Output the (x, y) coordinate of the center of the cell containing the given text.  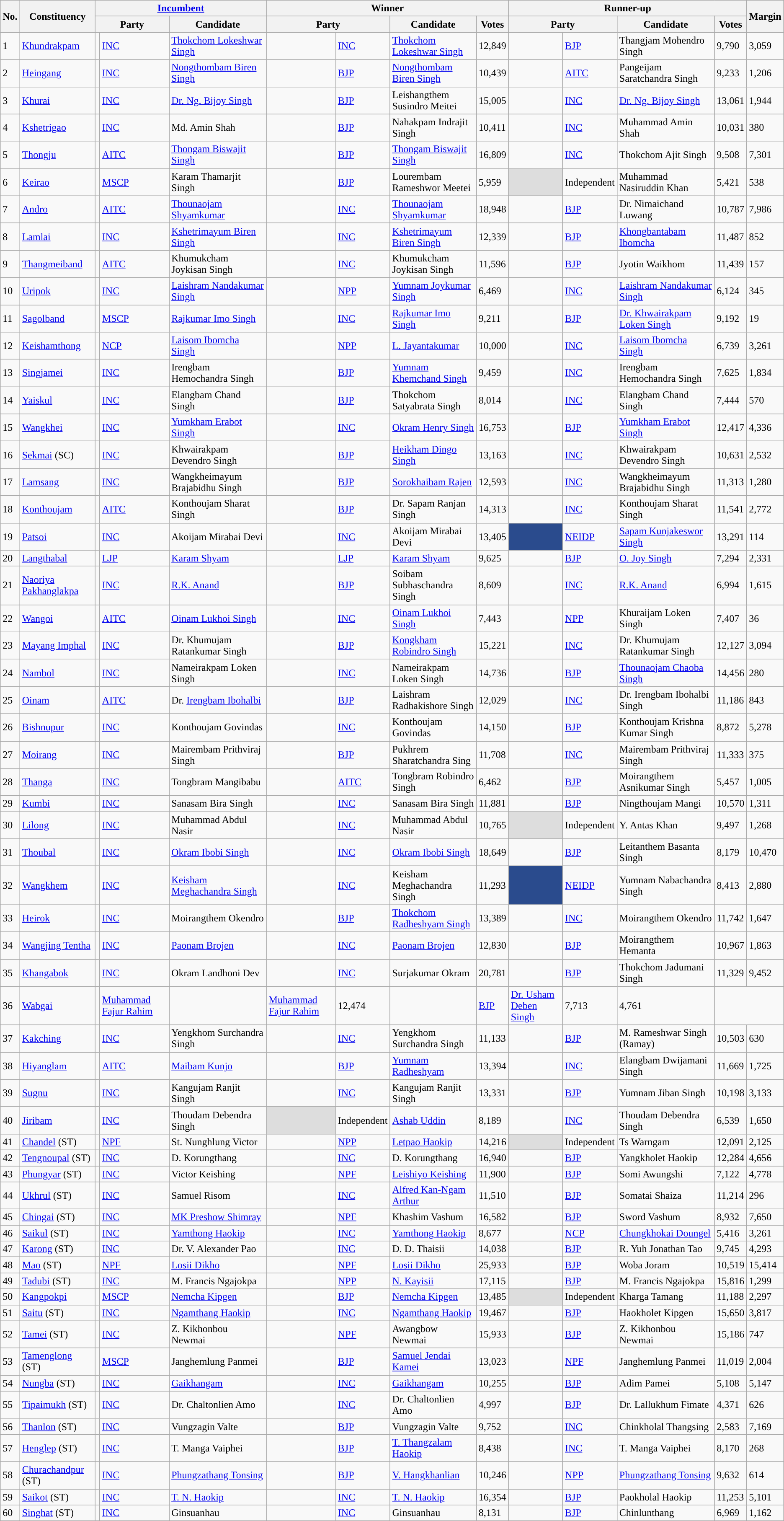
4 (10, 127)
1,280 (765, 482)
29 (10, 804)
11,900 (493, 1174)
Laishram Radhakishore Singh (433, 700)
11,133 (493, 1038)
15,933 (493, 1334)
9,632 (730, 1475)
1,647 (765, 918)
Surjakumar Okram (433, 973)
12,593 (493, 482)
14,313 (493, 510)
Alfred Kan-Ngam Arthur (433, 1196)
31 (10, 852)
Wangkhem (57, 885)
Woba Joram (665, 1265)
10,470 (765, 852)
43 (10, 1174)
5,421 (730, 182)
7 (10, 210)
10,198 (730, 1093)
16 (10, 455)
8,872 (730, 727)
Oinam (57, 700)
9,497 (730, 825)
2,772 (765, 510)
39 (10, 1093)
8 (10, 236)
Chinlunthang (665, 1513)
7,986 (765, 210)
L. Jayantakumar (433, 346)
Khundrakpam (57, 46)
Leishiyo Keishing (433, 1174)
2,331 (765, 558)
40 (10, 1120)
Sugnu (57, 1093)
42 (10, 1158)
13,389 (493, 918)
8,609 (493, 585)
18,649 (493, 852)
Khurai (57, 101)
13,394 (493, 1066)
9,508 (730, 155)
5,278 (765, 727)
114 (765, 536)
Churachandpur (ST) (57, 1475)
Yumnam Nabachandra Singh (665, 885)
26 (10, 727)
38 (10, 1066)
Winner (387, 8)
Karong (ST) (57, 1249)
Moirangthem Hemanta (665, 945)
852 (765, 236)
6,469 (493, 291)
Khongbantabam Ibomcha (665, 236)
Sword Vashum (665, 1217)
Konthoujam (57, 510)
Nungba (ST) (57, 1383)
5,108 (730, 1383)
Sorokhaibam Rajen (433, 482)
345 (765, 291)
Nahakpam Indrajit Singh (433, 127)
Ukhrul (ST) (57, 1196)
Kongkham Robindro Singh (433, 645)
Sekmai (SC) (57, 455)
1 (10, 46)
Runner-up (627, 8)
Sapam Kunjakeswor Singh (665, 536)
52 (10, 1334)
3,133 (765, 1093)
14,736 (493, 673)
7,301 (765, 155)
5,457 (730, 782)
60 (10, 1513)
Dr. Irengbam Ibohalbi (218, 700)
11,186 (730, 700)
55 (10, 1405)
10,765 (493, 825)
M. Rameshwar Singh (Ramay) (665, 1038)
22 (10, 618)
12,830 (493, 945)
7,122 (730, 1174)
6,462 (493, 782)
10,570 (730, 804)
Kharga Tamang (665, 1297)
7,444 (730, 401)
14,216 (493, 1142)
6,124 (730, 291)
6 (10, 182)
Singjamei (57, 373)
Thokchom Ajit Singh (665, 155)
MK Preshow Shimray (218, 1217)
4,293 (765, 1249)
Wangjing Tentha (57, 945)
10,631 (730, 455)
Kshetrigao (57, 127)
1,834 (765, 373)
843 (765, 700)
Thokchom Radheshyam Singh (433, 918)
5,147 (765, 1383)
11,293 (493, 885)
12,284 (730, 1158)
Letpao Haokip (433, 1142)
Y. Antas Khan (665, 825)
Thokchom Satyabrata Singh (433, 401)
5,101 (765, 1497)
44 (10, 1196)
1,299 (765, 1281)
25,933 (493, 1265)
16,354 (493, 1497)
10 (10, 291)
Khangabok (57, 973)
Jyotin Waikhom (665, 264)
13 (10, 373)
747 (765, 1334)
Saikot (ST) (57, 1497)
11,487 (730, 236)
Lourembam Rameshwor Meetei (433, 182)
48 (10, 1265)
8,131 (493, 1513)
Heikham Dingo Singh (433, 455)
37 (10, 1038)
5 (10, 155)
8,170 (730, 1448)
Thangjam Mohendro Singh (665, 46)
10,246 (493, 1475)
25 (10, 700)
Sagolband (57, 318)
296 (765, 1196)
10,031 (730, 127)
Karam Thamarjit Singh (218, 182)
Hiyanglam (57, 1066)
2,583 (730, 1426)
Tongbram Robindro Singh (433, 782)
16,582 (493, 1217)
11 (10, 318)
13,485 (493, 1297)
Yangkholet Haokip (665, 1158)
Wangkhei (57, 427)
Thanlon (ST) (57, 1426)
14,456 (730, 673)
16,809 (493, 155)
Ningthoujam Mangi (665, 804)
Lilong (57, 825)
3,059 (765, 46)
Tongbram Mangibabu (218, 782)
Chandel (ST) (57, 1142)
Moirang (57, 754)
54 (10, 1383)
Henglep (ST) (57, 1448)
9,192 (730, 318)
8,179 (730, 852)
9,752 (493, 1426)
Konthoujam Krishna Kumar Singh (665, 727)
35 (10, 973)
58 (10, 1475)
11,439 (730, 264)
8,189 (493, 1120)
Okram Landhoni Dev (218, 973)
Muhammad Nasiruddin Khan (665, 182)
Thongju (57, 155)
12,127 (730, 645)
41 (10, 1142)
Nambol (57, 673)
12,339 (493, 236)
O. Joy Singh (665, 558)
Ashab Uddin (433, 1120)
4,778 (765, 1174)
2,004 (765, 1362)
Leishangthem Susindro Meitei (433, 101)
17,115 (493, 1281)
Somatai Shaiza (665, 1196)
Langthabal (57, 558)
Dr. Nimaichand Luwang (665, 210)
Kumbi (57, 804)
380 (765, 127)
No. (10, 16)
Phungyar (ST) (57, 1174)
32 (10, 885)
9,625 (493, 558)
20 (10, 558)
9,745 (730, 1249)
7,294 (730, 558)
12,091 (730, 1142)
Dr. Sapam Ranjan Singh (433, 510)
13,163 (493, 455)
10,411 (493, 127)
51 (10, 1313)
Heirok (57, 918)
30 (10, 825)
Maibam Kunjo (218, 1066)
9,211 (493, 318)
6,969 (730, 1513)
5,959 (493, 182)
Singhat (ST) (57, 1513)
7,650 (765, 1217)
5,416 (730, 1233)
12,417 (730, 427)
Dr. Irengbam Ibohalbi Singh (665, 700)
15,005 (493, 101)
10,787 (730, 210)
9,459 (493, 373)
Yumnam Khemchand Singh (433, 373)
13,023 (493, 1362)
13,061 (730, 101)
Patsoi (57, 536)
Saitu (ST) (57, 1313)
Muhammad Amin Shah (665, 127)
Lamlai (57, 236)
Tengnoupal (ST) (57, 1158)
11,541 (730, 510)
Thokchom Jadumani Singh (665, 973)
4,997 (493, 1405)
Andro (57, 210)
Khuraijam Loken Singh (665, 618)
Dr. Khwairakpam Loken Singh (665, 318)
Samuel Jendai Kamei (433, 1362)
50 (10, 1297)
11,188 (730, 1297)
3,094 (765, 645)
7,169 (765, 1426)
Leitanthem Basanta Singh (665, 852)
630 (765, 1038)
21 (10, 585)
49 (10, 1281)
6,994 (730, 585)
Chungkhokai Doungel (665, 1233)
11,214 (730, 1196)
Margin (765, 16)
27 (10, 754)
8,014 (493, 401)
4,371 (730, 1405)
Thanga (57, 782)
24 (10, 673)
7,443 (493, 618)
10,439 (493, 73)
Chinkholal Thangsing (665, 1426)
626 (765, 1405)
St. Nunghlung Victor (218, 1142)
1,268 (765, 825)
Yaiskul (57, 401)
280 (765, 673)
2,297 (765, 1297)
Kangpokpi (57, 1297)
33 (10, 918)
11,313 (730, 482)
Elangbam Dwijamani Singh (665, 1066)
13,291 (730, 536)
2,125 (765, 1142)
1,206 (765, 73)
10,000 (493, 346)
D. D. Thaisii (433, 1249)
11,333 (730, 754)
Keirao (57, 182)
1,311 (765, 804)
Wabgai (57, 1006)
57 (10, 1448)
8,438 (493, 1448)
Uripok (57, 291)
15 (10, 427)
Awangbow Newmai (433, 1334)
19,467 (493, 1313)
Paokholal Haokip (665, 1497)
15,816 (730, 1281)
59 (10, 1497)
Yumnam Jiban Singh (665, 1093)
Lamsang (57, 482)
15,221 (493, 645)
T. Thangzalam Haokip (433, 1448)
17 (10, 482)
10,255 (493, 1383)
Saikul (ST) (57, 1233)
9,790 (730, 46)
11,708 (493, 754)
8,932 (730, 1217)
14,038 (493, 1249)
34 (10, 945)
Dr. Usham Deben Singh (535, 1006)
614 (765, 1475)
Tamenglong (ST) (57, 1362)
20,781 (493, 973)
Thoubal (57, 852)
Mao (ST) (57, 1265)
Chingai (ST) (57, 1217)
8,677 (493, 1233)
N. Kayisii (433, 1281)
12,474 (363, 1006)
2,532 (765, 455)
Jiribam (57, 1120)
Thounaojam Chaoba Singh (665, 673)
Yumnam Joykumar Singh (433, 291)
45 (10, 1217)
Moirangthem Asnikumar Singh (665, 782)
Wangoi (57, 618)
53 (10, 1362)
9 (10, 264)
Pangeijam Saratchandra Singh (665, 73)
15,650 (730, 1313)
V. Hangkhanlian (433, 1475)
16,753 (493, 427)
Dr. V. Alexander Pao (218, 1249)
375 (765, 754)
268 (765, 1448)
Mayang Imphal (57, 645)
1,162 (765, 1513)
47 (10, 1249)
Thangmeiband (57, 264)
Victor Keishing (218, 1174)
Ts Warngam (665, 1142)
13,405 (493, 536)
Somi Awungshi (665, 1174)
1,615 (765, 585)
7,625 (730, 373)
15,186 (730, 1334)
11,329 (730, 973)
4,336 (765, 427)
Bishnupur (57, 727)
18,948 (493, 210)
14 (10, 401)
8,413 (730, 885)
3,817 (765, 1313)
9,452 (765, 973)
2,880 (765, 885)
1,863 (765, 945)
Kakching (57, 1038)
538 (765, 182)
Md. Amin Shah (218, 127)
2 (10, 73)
12,029 (493, 700)
Yumnam Radheshyam (433, 1066)
Soibam Subhaschandra Singh (433, 585)
15,414 (765, 1265)
11,510 (493, 1196)
Okram Henry Singh (433, 427)
18 (10, 510)
4,656 (765, 1158)
Haokholet Kipgen (665, 1313)
Naoriya Pakhanglakpa (57, 585)
12,849 (493, 46)
11,881 (493, 804)
6,539 (730, 1120)
570 (765, 401)
Keishamthong (57, 346)
7,713 (590, 1006)
Tipaimukh (ST) (57, 1405)
11,742 (730, 918)
Samuel Risom (218, 1196)
6,739 (730, 346)
157 (765, 264)
46 (10, 1233)
Khashim Vashum (433, 1217)
7,407 (730, 618)
Incumbent (181, 8)
1,650 (765, 1120)
16,940 (493, 1158)
Tadubi (ST) (57, 1281)
11,253 (730, 1497)
56 (10, 1426)
1,944 (765, 101)
Tamei (ST) (57, 1334)
Constituency (57, 16)
28 (10, 782)
13,331 (493, 1093)
Pukhrem Sharatchandra Sing (433, 754)
11,669 (730, 1066)
4,761 (665, 1006)
1,725 (765, 1066)
11,596 (493, 264)
3 (10, 101)
10,519 (730, 1265)
9,233 (730, 73)
Dr. Lallukhum Fimate (665, 1405)
12 (10, 346)
1,005 (765, 782)
14,150 (493, 727)
11,019 (730, 1362)
Heingang (57, 73)
R. Yuh Jonathan Tao (665, 1249)
10,967 (730, 945)
Adim Pamei (665, 1383)
10,503 (730, 1038)
23 (10, 645)
